Identify which cell holds the provided text, then report its [X, Y] central coordinate. 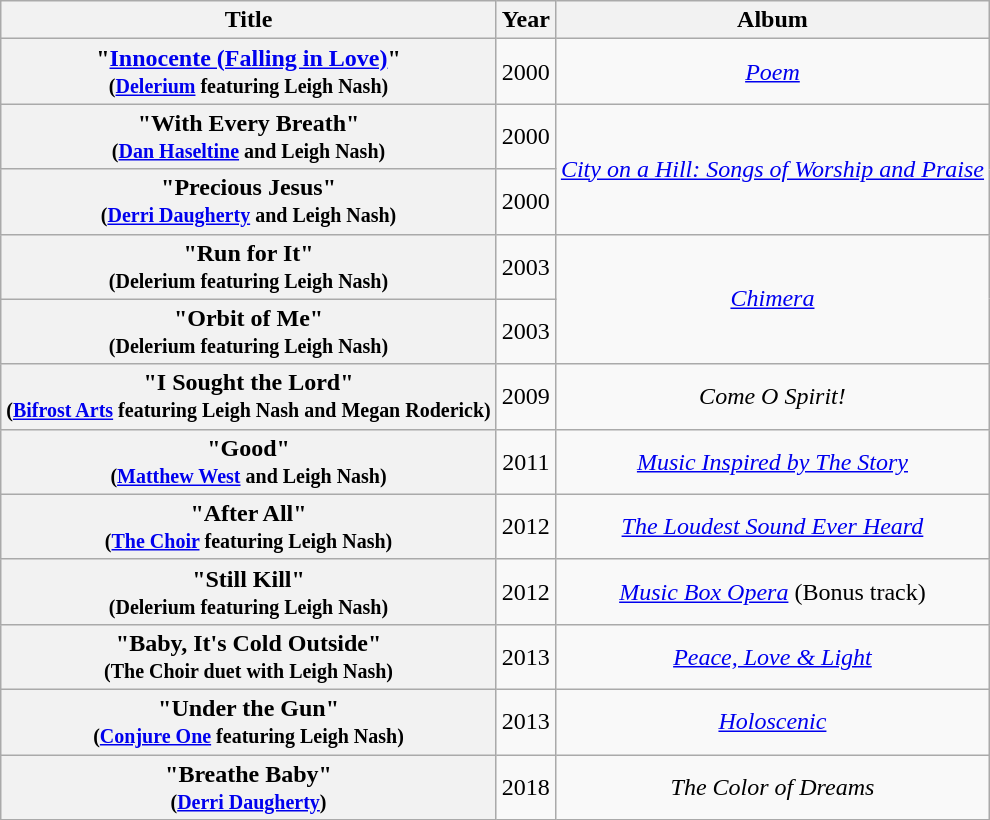
"Innocente (Falling in Love)"(Delerium featuring Leigh Nash) [249, 72]
City on a Hill: Songs of Worship and Praise [772, 169]
Peace, Love & Light [772, 656]
"Good"(Matthew West and Leigh Nash) [249, 462]
2011 [526, 462]
Music Box Opera (Bonus track) [772, 592]
"Breathe Baby"(Derri Daugherty) [249, 786]
The Color of Dreams [772, 786]
"I Sought the Lord"(Bifrost Arts featuring Leigh Nash and Megan Roderick) [249, 396]
2018 [526, 786]
"Orbit of Me"(Delerium featuring Leigh Nash) [249, 332]
Holoscenic [772, 722]
2009 [526, 396]
Come O Spirit! [772, 396]
"With Every Breath"(Dan Haseltine and Leigh Nash) [249, 136]
Poem [772, 72]
"Under the Gun"(Conjure One featuring Leigh Nash) [249, 722]
Year [526, 20]
The Loudest Sound Ever Heard [772, 526]
"Run for It"(Delerium featuring Leigh Nash) [249, 266]
"After All"(The Choir featuring Leigh Nash) [249, 526]
Title [249, 20]
Music Inspired by The Story [772, 462]
"Baby, It's Cold Outside"(The Choir duet with Leigh Nash) [249, 656]
"Still Kill"(Delerium featuring Leigh Nash) [249, 592]
Chimera [772, 299]
Album [772, 20]
"Precious Jesus"(Derri Daugherty and Leigh Nash) [249, 202]
